Provide the [x, y] coordinate of the cell's center where the given text is located.  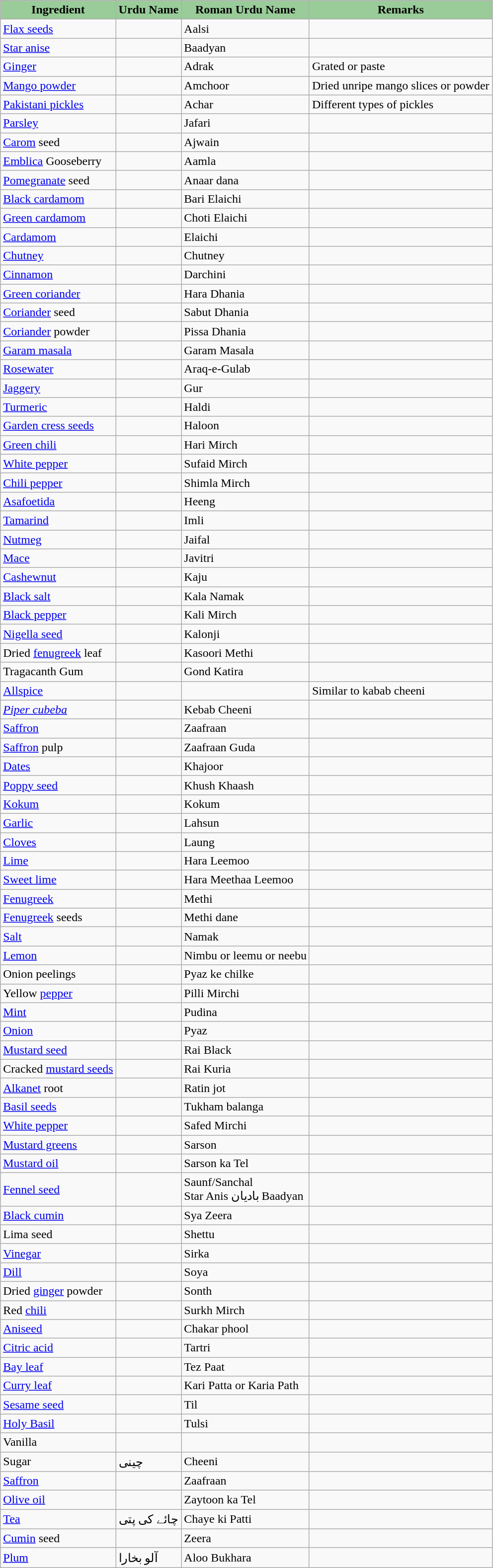
Sesame seed [58, 1405]
Nimbu or leemu or neebu [246, 955]
Heeng [246, 501]
Alkanet root [58, 1088]
Urdu Name [149, 10]
Fenugreek seeds [58, 918]
Haldi [246, 407]
چائے کی پتی [149, 1519]
Kala Namak [246, 596]
Piper cubeba [58, 709]
Saffron pulp [58, 747]
Darchini [246, 275]
Sweet lime [58, 880]
Methi dane [246, 918]
Rosewater [58, 369]
Bay leaf [58, 1367]
Khajoor [246, 766]
Green coriander [58, 294]
Khush Khaash [246, 785]
Aamla [246, 161]
Dates [58, 766]
Parsley [58, 123]
Remarks [401, 10]
Cardamom [58, 237]
Nigella seed [58, 634]
Allspice [58, 691]
Mint [58, 1012]
Dried fenugreek leaf [58, 653]
Baadyan [246, 48]
Tukham balanga [246, 1106]
Methi [246, 899]
Kebab Cheeni [246, 709]
Dill [58, 1272]
Lahsun [246, 823]
Coriander powder [58, 331]
Chakar phool [246, 1329]
Jaifal [246, 539]
Sabut Dhania [246, 313]
Gond Katira [246, 672]
Surkh Mirch [246, 1310]
Shimla Mirch [246, 482]
Hara Leemoo [246, 861]
Tez Paat [246, 1367]
Tea [58, 1519]
Kalonji [246, 634]
Garden cress seeds [58, 426]
Dried ginger powder [58, 1291]
Jafari [246, 123]
Plum [58, 1558]
Kali Mirch [246, 615]
Chaye ki Patti [246, 1519]
Amchoor [246, 85]
Garam masala [58, 350]
Bari Elaichi [246, 199]
Tamarind [58, 520]
Elaichi [246, 237]
Mustard oil [58, 1164]
Tragacanth Gum [58, 672]
Javitri [246, 558]
Holy Basil [58, 1423]
Zaytoon ka Tel [246, 1500]
Nutmeg [58, 539]
Imli [246, 520]
Achar [246, 104]
Onion peelings [58, 974]
Grated or paste [401, 67]
Sya Zeera [246, 1215]
Yellow pepper [58, 993]
Adrak [246, 67]
Red chili [58, 1310]
Cumin seed [58, 1538]
Black cardamom [58, 199]
Olive oil [58, 1500]
Pissa Dhania [246, 331]
Emblica Gooseberry [58, 161]
Sirka [246, 1253]
Ingredient [58, 10]
Pomegranate seed [58, 180]
Sarson [246, 1144]
Hari Mirch [246, 445]
Fenugreek [58, 899]
Kasoori Methi [246, 653]
Namak [246, 937]
Similar to kabab cheeni [401, 691]
Safed Mirchi [246, 1125]
Chili pepper [58, 482]
Mustard greens [58, 1144]
Aalsi [246, 29]
Sugar [58, 1462]
Kaju [246, 577]
Roman Urdu Name [246, 10]
Cloves [58, 842]
Til [246, 1405]
Araq-e-Gulab [246, 369]
Pyaz ke chilke [246, 974]
Curry leaf [58, 1386]
Mango powder [58, 85]
Salt [58, 937]
Zeera [246, 1538]
Soya [246, 1272]
Pakistani pickles [58, 104]
Sufaid Mirch [246, 464]
Pilli Mirchi [246, 993]
Sonth [246, 1291]
Aloo Bukhara [246, 1558]
Poppy seed [58, 785]
Mace [58, 558]
Fennel seed [58, 1189]
Star anise [58, 48]
Carom seed [58, 142]
Green cardamom [58, 218]
Saunf/SanchalStar Anis بادیان Baadyan [246, 1189]
Zaafraan Guda [246, 747]
Citric acid [58, 1348]
Asafoetida [58, 501]
Cheeni [246, 1462]
آلو بخارا [149, 1558]
Rai Kuria [246, 1069]
Vinegar [58, 1253]
Choti Elaichi [246, 218]
Flax seeds [58, 29]
Laung [246, 842]
Jaggery [58, 388]
Pudina [246, 1012]
Sarson ka Tel [246, 1164]
Cinnamon [58, 275]
Coriander seed [58, 313]
Gur [246, 388]
Green chili [58, 445]
Basil seeds [58, 1106]
Cashewnut [58, 577]
Different types of pickles [401, 104]
Lemon [58, 955]
Kari Patta or Karia Path [246, 1386]
Shettu [246, 1234]
Black salt [58, 596]
Vanilla [58, 1442]
Aniseed [58, 1329]
Lime [58, 861]
Tulsi [246, 1423]
Onion [58, 1031]
Tartri [246, 1348]
Hara Meethaa Leemoo [246, 880]
Hara Dhania [246, 294]
چینی [149, 1462]
Black cumin [58, 1215]
Ratin jot [246, 1088]
Mustard seed [58, 1050]
Haloon [246, 426]
Ajwain [246, 142]
Rai Black [246, 1050]
Anaar dana [246, 180]
Pyaz [246, 1031]
Ginger [58, 67]
Turmeric [58, 407]
Cracked mustard seeds [58, 1069]
Garam Masala [246, 350]
Garlic [58, 823]
Dried unripe mango slices or powder [401, 85]
Black pepper [58, 615]
Lima seed [58, 1234]
